Scan for the cell matching the given text and deliver its [X, Y] coordinate at center. 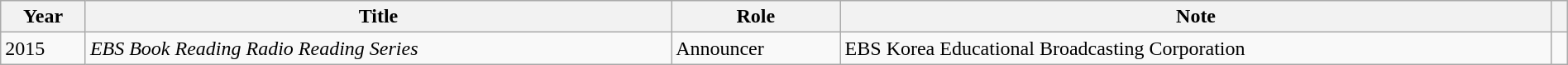
EBS Book Reading Radio Reading Series [378, 48]
Announcer [756, 48]
Title [378, 17]
EBS Korea Educational Broadcasting Corporation [1196, 48]
2015 [43, 48]
Year [43, 17]
Note [1196, 17]
Role [756, 17]
